From the cell containing the given text, extract its center point as [X, Y] coordinate. 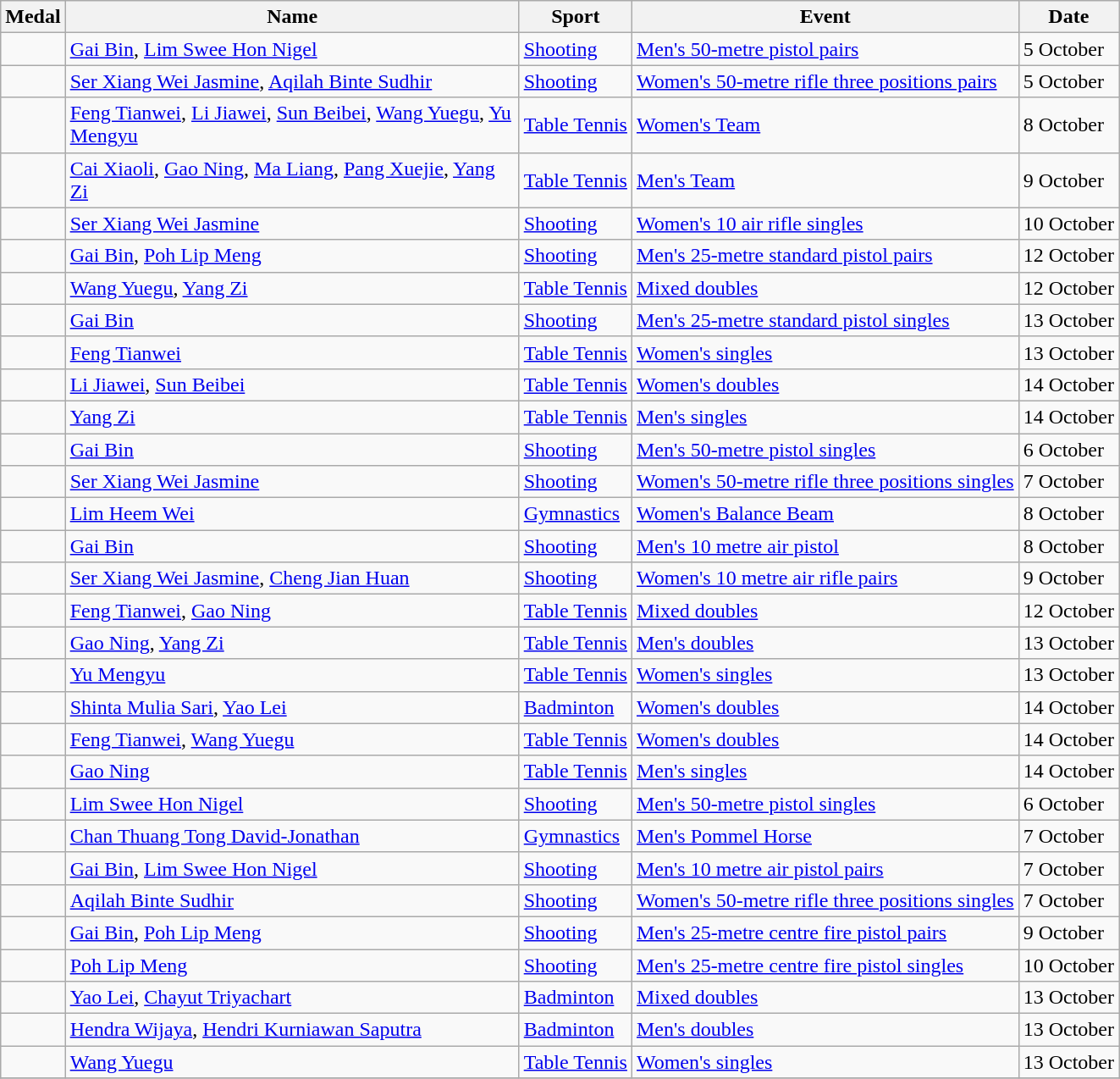
Li Jiawei, Sun Beibei [292, 385]
Ser Xiang Wei Jasmine, Aqilah Binte Sudhir [292, 81]
Women's 10 metre air rifle pairs [825, 578]
Wang Yuegu, Yang Zi [292, 288]
Event [825, 17]
Wang Yuegu [292, 1062]
Cai Xiaoli, Gao Ning, Ma Liang, Pang Xuejie, Yang Zi [292, 180]
Men's 10 metre air pistol pairs [825, 868]
Sport [576, 17]
Women's 10 air rifle singles [825, 224]
Feng Tianwei, Li Jiawei, Sun Beibei, Wang Yuegu, Yu Mengyu [292, 125]
Poh Lip Meng [292, 965]
Gao Ning, Yang Zi [292, 643]
Feng Tianwei, Wang Yuegu [292, 739]
Men's 25-metre standard pistol singles [825, 320]
Ser Xiang Wei Jasmine, Cheng Jian Huan [292, 578]
Yao Lei, Chayut Triyachart [292, 998]
Women's Balance Beam [825, 514]
Men's Team [825, 180]
Men's 50-metre pistol pairs [825, 49]
Lim Heem Wei [292, 514]
Date [1068, 17]
Aqilah Binte Sudhir [292, 900]
Feng Tianwei, Gao Ning [292, 611]
Chan Thuang Tong David-Jonathan [292, 836]
Women's 50-metre rifle three positions pairs [825, 81]
Hendra Wijaya, Hendri Kurniawan Saputra [292, 1030]
Women's Team [825, 125]
Men's 25-metre centre fire pistol pairs [825, 932]
Lim Swee Hon Nigel [292, 804]
Men's Pommel Horse [825, 836]
Men's 25-metre standard pistol pairs [825, 256]
Yang Zi [292, 417]
Yu Mengyu [292, 675]
Medal [33, 17]
Men's 10 metre air pistol [825, 546]
Gao Ning [292, 772]
Shinta Mulia Sari, Yao Lei [292, 707]
Feng Tianwei [292, 352]
Men's 25-metre centre fire pistol singles [825, 965]
Name [292, 17]
